Find where the given text appears and provide that cell's center as (X, Y) coordinate. 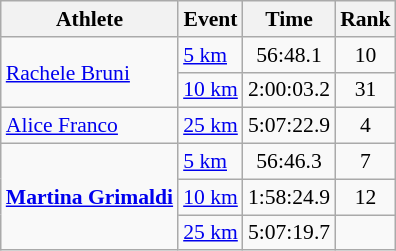
5:07:22.9 (289, 126)
Event (210, 19)
56:48.1 (289, 55)
Martina Grimaldi (90, 198)
2:00:03.2 (289, 90)
12 (366, 197)
Rachele Bruni (90, 72)
Athlete (90, 19)
Time (289, 19)
7 (366, 162)
10 (366, 55)
Alice Franco (90, 126)
1:58:24.9 (289, 197)
4 (366, 126)
56:46.3 (289, 162)
Rank (366, 19)
5:07:19.7 (289, 233)
31 (366, 90)
